Determine the (x, y) coordinate at the center of the cell enclosing the given text.  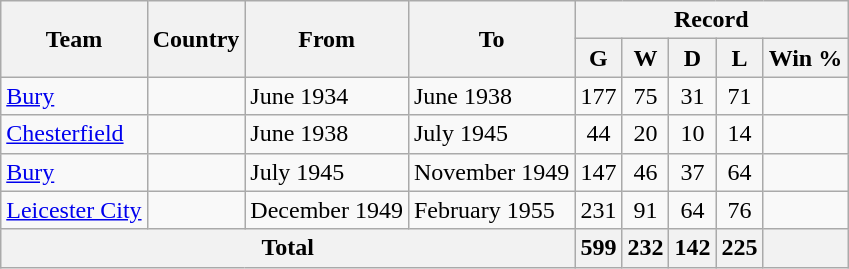
225 (740, 248)
71 (740, 96)
14 (740, 134)
37 (692, 172)
91 (646, 210)
Team (74, 39)
G (598, 58)
November 1949 (491, 172)
To (491, 39)
Win % (806, 58)
76 (740, 210)
June 1934 (327, 96)
D (692, 58)
31 (692, 96)
177 (598, 96)
46 (646, 172)
10 (692, 134)
232 (646, 248)
142 (692, 248)
Total (288, 248)
Leicester City (74, 210)
From (327, 39)
44 (598, 134)
Chesterfield (74, 134)
December 1949 (327, 210)
W (646, 58)
75 (646, 96)
Country (196, 39)
20 (646, 134)
February 1955 (491, 210)
599 (598, 248)
147 (598, 172)
L (740, 58)
231 (598, 210)
Record (712, 20)
